Capture the cell that displays the provided text and extract its (x, y) central coordinate. 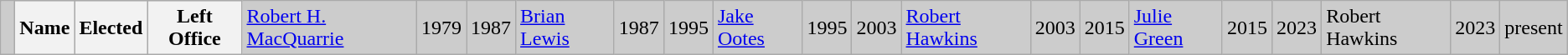
1979 (441, 28)
Julie Green (1176, 28)
Name (45, 28)
Brian Lewis (565, 28)
Jake Ootes (757, 28)
Elected (111, 28)
present (1534, 28)
Robert H. MacQuarrie (329, 28)
Left Office (194, 28)
